Return (X, Y) of the center of cell containing provided text 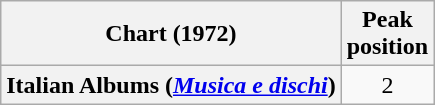
Chart (1972) (171, 34)
Peakposition (387, 34)
Italian Albums (Musica e dischi) (171, 85)
2 (387, 85)
